Return the (x, y) coordinate for the center point of the cell that contains the specified text.  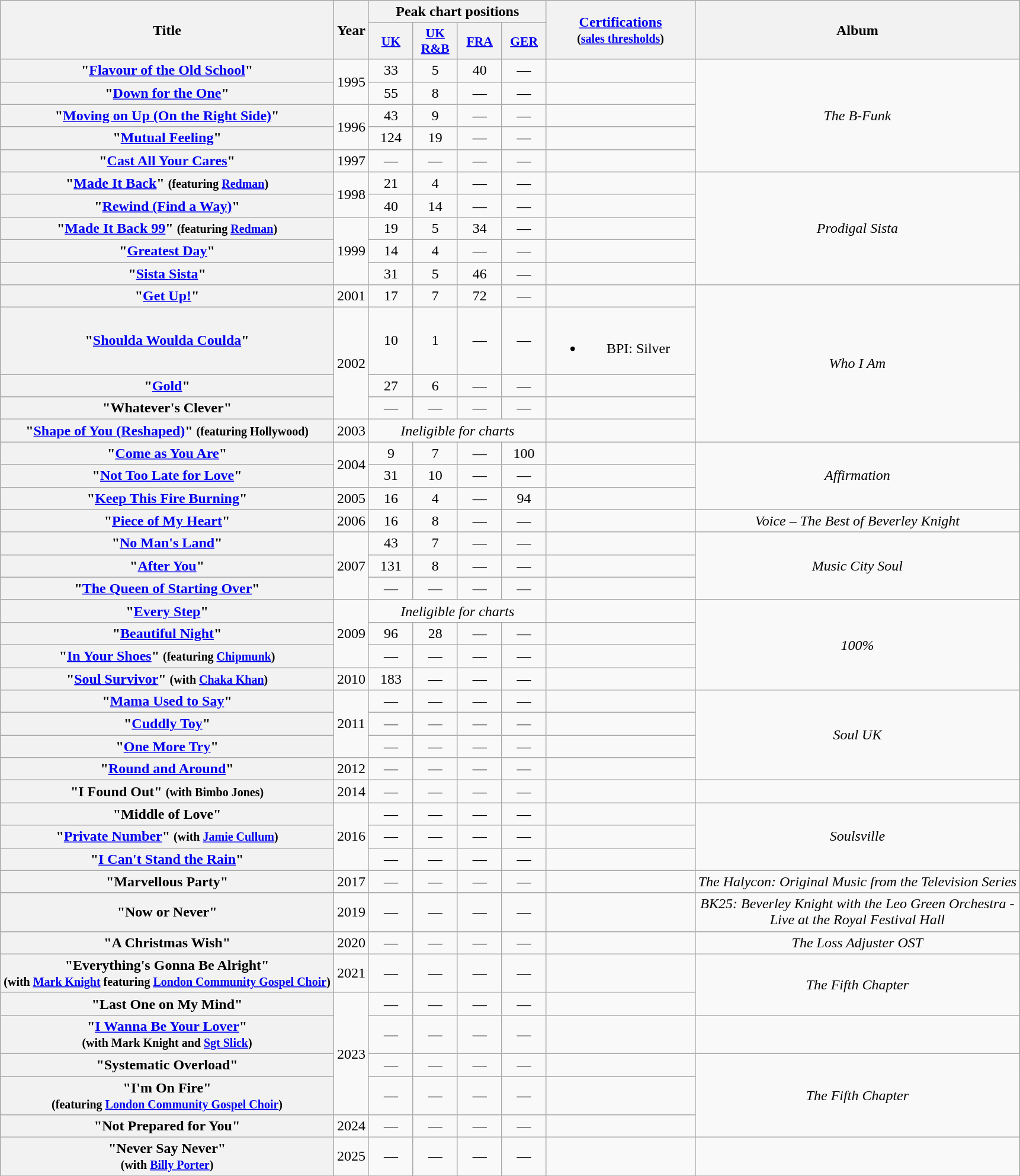
1997 (351, 161)
"Private Number" (with Jamie Cullum) (167, 837)
2017 (351, 882)
34 (480, 228)
"I'm On Fire" (featuring London Community Gospel Choir) (167, 1095)
Affirmation (858, 476)
"After You" (167, 566)
21 (391, 183)
"No Man's Land" (167, 543)
17 (391, 296)
"Mama Used to Say" (167, 701)
Certifications(sales thresholds) (621, 30)
1996 (351, 127)
2023 (351, 1053)
131 (391, 566)
2009 (351, 633)
"I Found Out" (with Bimbo Jones) (167, 792)
28 (435, 633)
UK R&B (435, 41)
"Middle of Love" (167, 814)
2005 (351, 498)
100 (524, 453)
"Get Up!" (167, 296)
1 (435, 341)
"Made It Back" (featuring Redman) (167, 183)
33 (391, 71)
Peak chart positions (457, 12)
"Now or Never" (167, 912)
"Sista Sista" (167, 273)
2020 (351, 943)
183 (391, 678)
"Greatest Day" (167, 251)
"Whatever's Clever" (167, 408)
2012 (351, 769)
"Flavour of the Old School" (167, 71)
Year (351, 30)
Title (167, 30)
2004 (351, 464)
46 (480, 273)
FRA (480, 41)
"Mutual Feeling" (167, 138)
1998 (351, 194)
124 (391, 138)
2006 (351, 521)
"Keep This Fire Burning" (167, 498)
"Rewind (Find a Way)" (167, 206)
"Soul Survivor" (with Chaka Khan) (167, 678)
Who I Am (858, 364)
2010 (351, 678)
Prodigal Sista (858, 228)
72 (480, 296)
6 (435, 386)
"Shape of You (Reshaped)" (featuring Hollywood) (167, 431)
2019 (351, 912)
Voice – The Best of Beverley Knight (858, 521)
"Made It Back 99" (featuring Redman) (167, 228)
2007 (351, 566)
The B-Funk (858, 116)
"Cuddly Toy" (167, 724)
"Marvellous Party" (167, 882)
"Cast All Your Cares" (167, 161)
"Systematic Overload" (167, 1065)
"Down for the One" (167, 93)
2025 (351, 1156)
"Not Too Late for Love" (167, 476)
"One More Try" (167, 746)
BK25: Beverley Knight with the Leo Green Orchestra - Live at the Royal Festival Hall (858, 912)
"Beautiful Night" (167, 633)
"Come as You Are" (167, 453)
UK (391, 41)
Soul UK (858, 735)
"Never Say Never"(with Billy Porter) (167, 1156)
"I Can't Stand the Rain" (167, 859)
2016 (351, 837)
2014 (351, 792)
1995 (351, 82)
BPI: Silver (621, 341)
"In Your Shoes" (featuring Chipmunk) (167, 656)
2021 (351, 973)
"Everything's Gonna Be Alright" (with Mark Knight featuring London Community Gospel Choir) (167, 973)
Music City Soul (858, 566)
"Shoulda Woulda Coulda" (167, 341)
"Not Prepared for You" (167, 1126)
"Moving on Up (On the Right Side)" (167, 116)
The Loss Adjuster OST (858, 943)
"Last One on My Mind" (167, 1004)
"Round and Around" (167, 769)
55 (391, 93)
The Halycon: Original Music from the Television Series (858, 882)
Album (858, 30)
96 (391, 633)
2001 (351, 296)
"Gold" (167, 386)
"Every Step" (167, 611)
100% (858, 645)
"Piece of My Heart" (167, 521)
2003 (351, 431)
GER (524, 41)
1999 (351, 251)
27 (391, 386)
"The Queen of Starting Over" (167, 588)
"A Christmas Wish" (167, 943)
2002 (351, 364)
2024 (351, 1126)
2011 (351, 724)
94 (524, 498)
"I Wanna Be Your Lover"(with Mark Knight and Sgt Slick) (167, 1034)
Soulsville (858, 837)
